Detect which cell encompasses the target text, then output its (x, y) center coordinate. 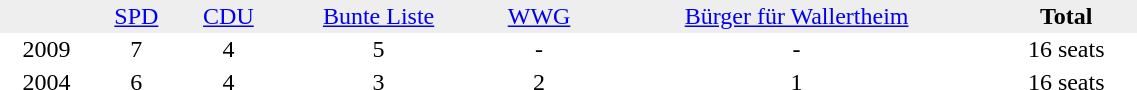
4 (229, 50)
Bürger für Wallertheim (796, 16)
2009 (46, 50)
WWG (539, 16)
5 (378, 50)
SPD (136, 16)
7 (136, 50)
CDU (229, 16)
Bunte Liste (378, 16)
